From the cell containing the given text, extract its center point as (X, Y) coordinate. 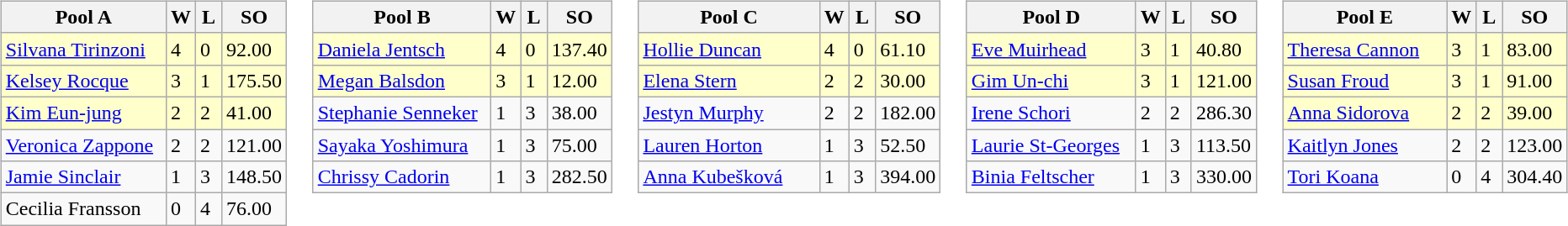
12.00 (579, 81)
Jestyn Murphy (728, 113)
40.80 (1223, 49)
75.00 (579, 145)
Elena Stern (728, 81)
304.40 (1534, 177)
41.00 (254, 113)
282.50 (579, 177)
Laurie St-Georges (1052, 145)
Stephanie Senneker (402, 113)
123.00 (1534, 145)
394.00 (908, 177)
Pool E (1364, 17)
Chrissy Cadorin (402, 177)
Pool D (1052, 17)
Pool A (83, 17)
Anna Kubešková (728, 177)
Eve Muirhead (1052, 49)
52.50 (908, 145)
Susan Froud (1364, 81)
Gim Un-chi (1052, 81)
38.00 (579, 113)
61.10 (908, 49)
286.30 (1223, 113)
Tori Koana (1364, 177)
Megan Balsdon (402, 81)
Pool C (728, 17)
175.50 (254, 81)
83.00 (1534, 49)
Lauren Horton (728, 145)
30.00 (908, 81)
39.00 (1534, 113)
Pool B (402, 17)
Jamie Sinclair (83, 177)
113.50 (1223, 145)
Binia Feltscher (1052, 177)
137.40 (579, 49)
Veronica Zappone (83, 145)
330.00 (1223, 177)
Irene Schori (1052, 113)
Anna Sidorova (1364, 113)
91.00 (1534, 81)
Silvana Tirinzoni (83, 49)
Daniela Jentsch (402, 49)
Kaitlyn Jones (1364, 145)
Sayaka Yoshimura (402, 145)
182.00 (908, 113)
92.00 (254, 49)
76.00 (254, 209)
Kelsey Rocque (83, 81)
Kim Eun-jung (83, 113)
148.50 (254, 177)
Hollie Duncan (728, 49)
Cecilia Fransson (83, 209)
Theresa Cannon (1364, 49)
